Identify which cell holds the provided text, then report its [X, Y] central coordinate. 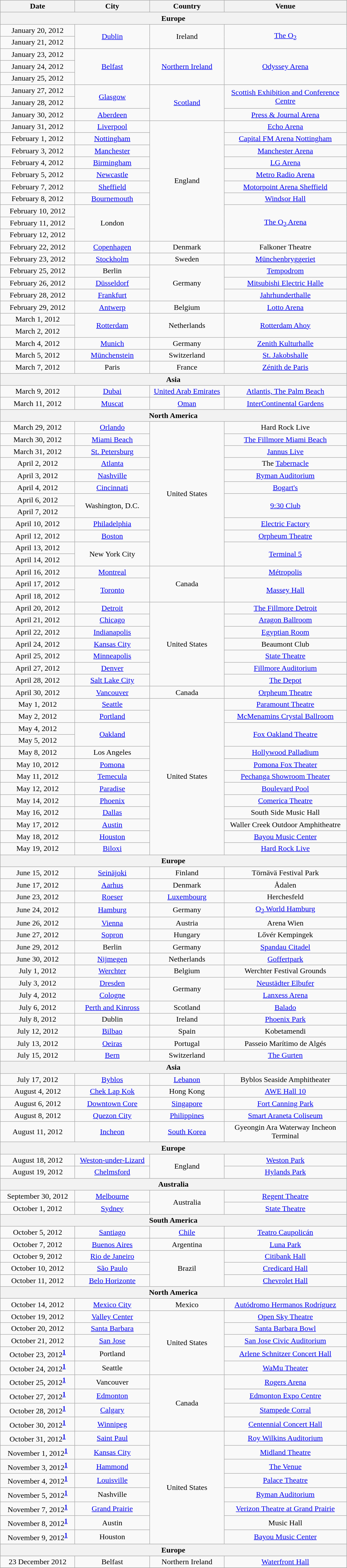
April 16, 2012 [38, 572]
Hylands Park [285, 1172]
Glasgow [112, 96]
Quezon City [112, 1116]
Rotterdam [112, 325]
February 3, 2012 [38, 151]
Windsor Hall [285, 199]
April 20, 2012 [38, 608]
Balado [285, 1007]
April 4, 2012 [38, 488]
November 7, 20121 [38, 1509]
June 26, 2012 [38, 923]
February 4, 2012 [38, 163]
February 26, 2012 [38, 283]
Roeser [112, 897]
Saint Paul [112, 1438]
United Arab Emirates [187, 391]
April 12, 2012 [38, 536]
Valley Center [112, 1317]
Los Angeles [112, 753]
October 30, 20121 [38, 1424]
November 3, 20121 [38, 1467]
Paramount Theatre [285, 704]
Passeio Marítimo de Algés [285, 1043]
Arena Wien [285, 923]
October 10, 2012 [38, 1269]
Incheon [112, 1132]
Montreal [112, 572]
April 7, 2012 [38, 512]
Philadelphia [112, 524]
October 23, 20121 [38, 1354]
Open Sky Theatre [285, 1317]
Jannus Live [285, 452]
France [187, 367]
St. Petersburg [112, 452]
Waterfront Hall [285, 1562]
Santa Barbara Bowl [285, 1329]
July 8, 2012 [38, 1019]
January 30, 2012 [38, 114]
Autódromo Hermanos Rodríguez [285, 1305]
October 1, 2012 [38, 1208]
Düsseldorf [112, 283]
Herchesfeld [285, 897]
Bournemouth [112, 199]
February 29, 2012 [38, 307]
Mexico [187, 1305]
Munich [112, 343]
February 5, 2012 [38, 175]
Aragon Ballroom [285, 620]
Ådalen [285, 885]
Newcastle [112, 175]
Münchenstein [112, 355]
January 24, 2012 [38, 66]
April 21, 2012 [38, 620]
November 1, 20121 [38, 1453]
AWE Hall 10 [285, 1091]
Fox Oakland Theatre [285, 734]
McMenamins Crystal Ballroom [285, 716]
November 4, 20121 [38, 1480]
August 8, 2012 [38, 1116]
Metro Radio Arena [285, 175]
May 1, 2012 [38, 704]
Philippines [187, 1116]
Tempodrom [285, 271]
October 9, 2012 [38, 1256]
May 4, 2012 [38, 728]
May 18, 2012 [38, 837]
February 11, 2012 [38, 223]
Lanxess Arena [285, 995]
May 2, 2012 [38, 716]
Boulevard Pool [285, 789]
Bogart's [285, 488]
April 25, 2012 [38, 656]
March 11, 2012 [38, 403]
May 14, 2012 [38, 801]
Fort Canning Park [285, 1104]
Denver [112, 668]
Motorpoint Arena Sheffield [285, 187]
Spain [187, 1031]
February 8, 2012 [38, 199]
Dresden [112, 983]
Chevrolet Hall [285, 1281]
Chek Lap Kok [112, 1091]
Werchter Festival Grounds [285, 971]
Smart Araneta Coliseum [285, 1116]
Biloxi [112, 849]
October 24, 20121 [38, 1368]
October 21, 2012 [38, 1341]
November 5, 20121 [38, 1495]
Terminal 5 [285, 554]
May 11, 2012 [38, 777]
The Tabernacle [285, 464]
Hong Kong [187, 1091]
April 18, 2012 [38, 596]
Phoenix Park [285, 1019]
Chile [187, 1232]
Country [187, 6]
June 24, 2012 [38, 910]
The Fillmore Detroit [285, 608]
San Jose Civic Auditorium [285, 1341]
February 10, 2012 [38, 211]
LG Arena [285, 163]
March 4, 2012 [38, 343]
August 18, 2012 [38, 1160]
Santa Barbara [112, 1329]
Date [38, 6]
October 28, 20121 [38, 1410]
InterContinental Gardens [285, 403]
Hungary [187, 935]
October 25, 20121 [38, 1382]
Sheffield [112, 187]
March 29, 2012 [38, 427]
Waller Creek Outdoor Amphitheatre [285, 825]
Belo Horizonte [112, 1281]
August 11, 2012 [38, 1132]
January 28, 2012 [38, 102]
Stockholm [112, 259]
Rio de Janeiro [112, 1256]
Massey Hall [285, 590]
June 23, 2012 [38, 897]
Salt Lake City [112, 680]
April 22, 2012 [38, 632]
Austria [187, 923]
Cologne [112, 995]
Nijmegen [112, 959]
April 24, 2012 [38, 644]
Brazil [187, 1268]
O2 World Hamburg [285, 910]
9:30 Club [285, 506]
October 31, 20121 [38, 1438]
April 13, 2012 [38, 548]
July 12, 2012 [38, 1031]
Detroit [112, 608]
Bern [112, 1055]
Scottish Exhibition and Conference Centre [285, 96]
July 13, 2012 [38, 1043]
Sopron [112, 935]
Credicard Hall [285, 1269]
Luna Park [285, 1244]
Citibank Hall [285, 1256]
Chicago [112, 620]
January 23, 2012 [38, 54]
October 27, 20121 [38, 1396]
May 16, 2012 [38, 813]
Regent Theatre [285, 1196]
Phoenix [112, 801]
Aarhus [112, 885]
Hamburg [112, 910]
March 1, 2012 [38, 319]
February 25, 2012 [38, 271]
Bilbao [112, 1031]
Antwerp [112, 307]
Dallas [112, 813]
May 12, 2012 [38, 789]
Atlantis, The Palm Beach [285, 391]
Hollywood Palladium [285, 753]
Teatro Caupolicán [285, 1232]
Weston Park [285, 1160]
Electric Factory [285, 524]
Neustädter Elbufer [285, 983]
June 27, 2012 [38, 935]
April 6, 2012 [38, 500]
Rotterdam Ahoy [285, 325]
Muscat [112, 403]
February 22, 2012 [38, 247]
Fillmore Auditorium [285, 668]
Vienna [112, 923]
Echo Arena [285, 126]
Byblos Seaside Amphitheater [285, 1079]
London [112, 223]
Singapore [187, 1104]
The O2 [285, 36]
Manchester [112, 151]
Goffertpark [285, 959]
San Jose [112, 1341]
June 17, 2012 [38, 885]
Boston [112, 536]
Métropolis [285, 572]
July 15, 2012 [38, 1055]
July 6, 2012 [38, 1007]
March 5, 2012 [38, 355]
Birmingham [112, 163]
March 2, 2012 [38, 331]
The Gurten [285, 1055]
June 15, 2012 [38, 873]
City [112, 6]
Spandau Citadel [285, 947]
Törnävä Festival Park [285, 873]
Sydney [112, 1208]
Music Hall [285, 1523]
Indianapolis [112, 632]
Pechanga Showroom Theater [285, 777]
Hammond [112, 1467]
Falkoner Theatre [285, 247]
Chelmsford [112, 1172]
South Side Music Hall [285, 813]
Zénith de Paris [285, 367]
Temecula [112, 777]
The Depot [285, 680]
April 14, 2012 [38, 560]
July 4, 2012 [38, 995]
June 30, 2012 [38, 959]
Weston-under-Lizard [112, 1160]
Downtown Core [112, 1104]
Portugal [187, 1043]
April 27, 2012 [38, 668]
Jahrhunderthalle [285, 295]
Comerica Theatre [285, 801]
October 14, 2012 [38, 1305]
Capital FM Arena Nottingham [285, 138]
Palace Theatre [285, 1480]
July 17, 2012 [38, 1079]
Oeiras [112, 1043]
Venue [285, 6]
Mitsubishi Electric Halle [285, 283]
The Fillmore Miami Beach [285, 440]
Seinäjoki [112, 873]
March 9, 2012 [38, 391]
Paris [112, 367]
Dubai [112, 391]
Louisville [112, 1480]
Frankfurt [112, 295]
South Korea [187, 1132]
South America [173, 1220]
Münchenbryggeriet [285, 259]
The Venue [285, 1467]
Oman [187, 403]
Santiago [112, 1232]
Lotto Arena [285, 307]
Washington, D.C. [112, 506]
Lővér Kempingek [285, 935]
Toronto [112, 590]
Miami Beach [112, 440]
Mexico City [112, 1305]
Minneapolis [112, 656]
January 25, 2012 [38, 78]
Byblos [112, 1079]
Pomona Fox Theater [285, 765]
Copenhagen [112, 247]
April 28, 2012 [38, 680]
Roy Wilkins Auditorium [285, 1438]
The O2 Arena [285, 223]
Kobetamendi [285, 1031]
October 11, 2012 [38, 1281]
Edmonton [112, 1396]
New York City [112, 554]
Arlene Schnitzer Concert Hall [285, 1354]
October 7, 2012 [38, 1244]
July 1, 2012 [38, 971]
Finland [187, 873]
August 4, 2012 [38, 1091]
23 December 2012 [38, 1562]
Lebanon [187, 1079]
February 7, 2012 [38, 187]
January 21, 2012 [38, 42]
Paradise [112, 789]
Werchter [112, 971]
March 30, 2012 [38, 440]
Buenos Aires [112, 1244]
August 6, 2012 [38, 1104]
January 31, 2012 [38, 126]
January 27, 2012 [38, 90]
October 5, 2012 [38, 1232]
July 3, 2012 [38, 983]
Rogers Arena [285, 1382]
May 8, 2012 [38, 753]
January 20, 2012 [38, 30]
St. Jakobshalle [285, 355]
Gyeongin Ara Waterway Incheon Terminal [285, 1132]
April 17, 2012 [38, 584]
Grand Prairie [112, 1509]
August 19, 2012 [38, 1172]
Oakland [112, 734]
Odyssey Arena [285, 66]
June 29, 2012 [38, 947]
WaMu Theater [285, 1368]
April 3, 2012 [38, 476]
April 2, 2012 [38, 464]
Calgary [112, 1410]
May 5, 2012 [38, 741]
Aberdeen [112, 114]
March 31, 2012 [38, 452]
Edmonton Expo Centre [285, 1396]
May 17, 2012 [38, 825]
Egyptian Room [285, 632]
Midland Theatre [285, 1453]
Beaumont Club [285, 644]
Orlando [112, 427]
Winnipeg [112, 1424]
April 30, 2012 [38, 692]
Centennial Concert Hall [285, 1424]
May 19, 2012 [38, 849]
Sweden [187, 259]
Pomona [112, 765]
February 1, 2012 [38, 138]
Argentina [187, 1244]
São Paulo [112, 1269]
September 30, 2012 [38, 1196]
Zenith Kulturhalle [285, 343]
October 19, 2012 [38, 1317]
April 10, 2012 [38, 524]
Atlanta [112, 464]
February 12, 2012 [38, 235]
Liverpool [112, 126]
November 8, 20121 [38, 1523]
Luxembourg [187, 897]
February 23, 2012 [38, 259]
May 10, 2012 [38, 765]
Perth and Kinross [112, 1007]
Manchester Arena [285, 151]
Cincinnati [112, 488]
Press & Journal Arena [285, 114]
Verizon Theatre at Grand Prairie [285, 1509]
Stampede Corral [285, 1410]
November 9, 20121 [38, 1537]
October 20, 2012 [38, 1329]
Melbourne [112, 1196]
Nottingham [112, 138]
March 7, 2012 [38, 367]
February 28, 2012 [38, 295]
